Identify which cell holds the provided text, then report its (x, y) central coordinate. 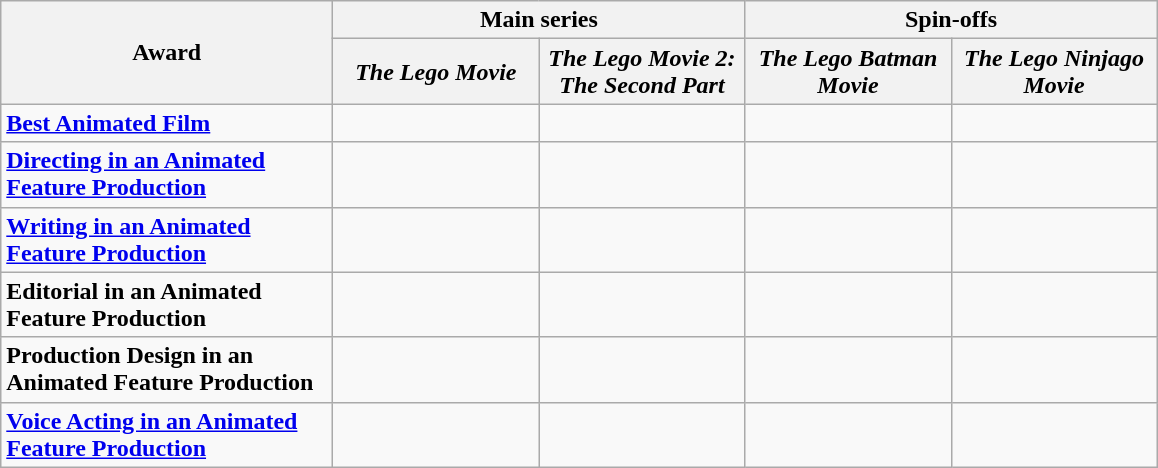
Writing in an Animated Feature Production (167, 240)
Main series (539, 20)
Best Animated Film (167, 123)
Award (167, 52)
Voice Acting in an Animated Feature Production (167, 434)
Directing in an Animated Feature Production (167, 174)
The Lego Movie (436, 72)
Editorial in an Animated Feature Production (167, 304)
The Lego Ninjago Movie (1054, 72)
Production Design in an Animated Feature Production (167, 370)
Spin-offs (951, 20)
The Lego Movie 2: The Second Part (642, 72)
The Lego Batman Movie (848, 72)
